Pinpoint the cell where the given text exists, returning its [x, y] midpoint coordinate. 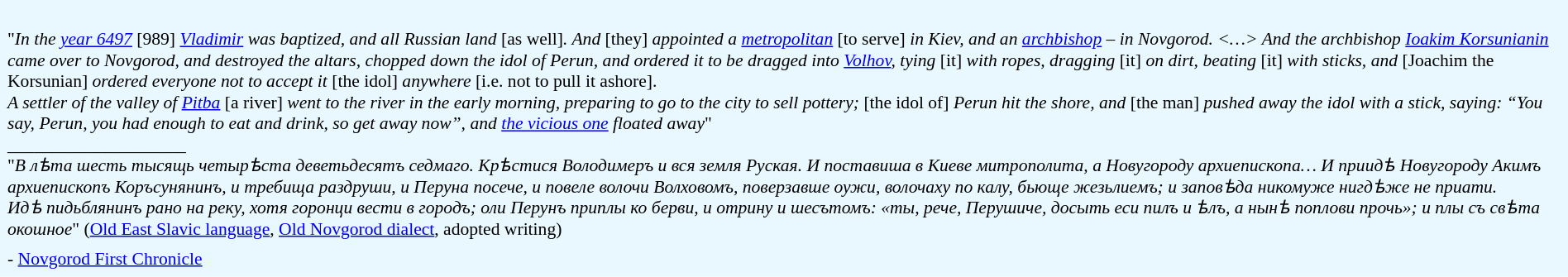
- Novgorod First Chronicle [784, 258]
